Search for the cell housing the specified text and yield its (x, y) center coordinate. 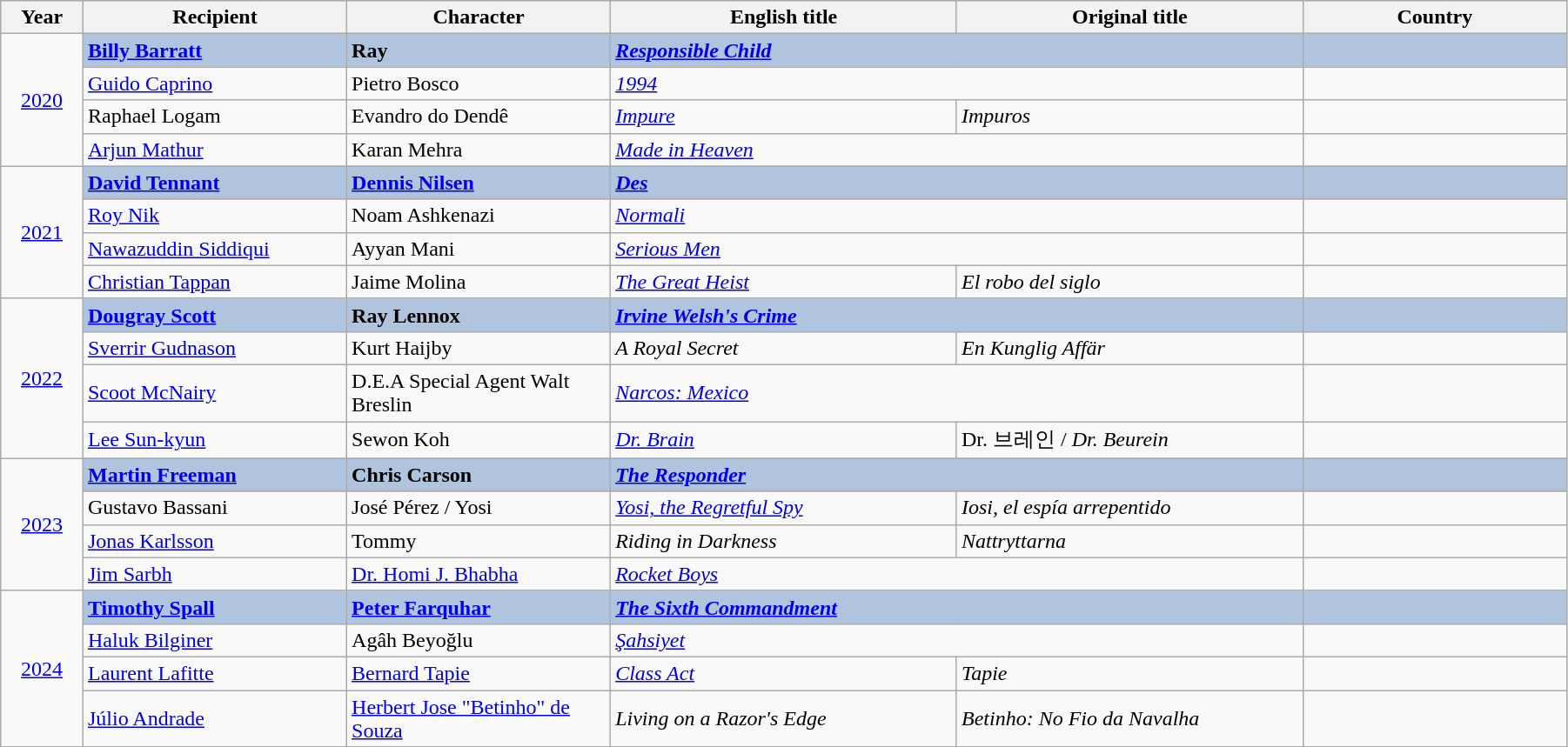
Rocket Boys (957, 574)
Impure (784, 117)
Guido Caprino (214, 83)
Bernard Tapie (479, 673)
Dr. 브레인 / Dr. Beurein (1129, 440)
Chris Carson (479, 475)
The Responder (957, 475)
Karan Mehra (479, 150)
2024 (42, 668)
El robo del siglo (1129, 282)
English title (784, 17)
José Pérez / Yosi (479, 508)
Dennis Nilsen (479, 183)
A Royal Secret (784, 348)
David Tennant (214, 183)
D.E.A Special Agent Walt Breslin (479, 393)
Júlio Andrade (214, 718)
Dr. Brain (784, 440)
Timothy Spall (214, 607)
Iosi, el espía arrepentido (1129, 508)
The Great Heist (784, 282)
Lee Sun-kyun (214, 440)
Agâh Beyoğlu (479, 640)
Ray Lennox (479, 315)
Noam Ashkenazi (479, 216)
2021 (42, 232)
Ayyan Mani (479, 249)
Jonas Karlsson (214, 541)
Yosi, the Regretful Spy (784, 508)
Tommy (479, 541)
Martin Freeman (214, 475)
Class Act (784, 673)
Des (957, 183)
Recipient (214, 17)
Nattryttarna (1129, 541)
1994 (957, 83)
Irvine Welsh's Crime (957, 315)
Herbert Jose "Betinho" de Souza (479, 718)
Betinho: No Fio da Navalha (1129, 718)
Sverrir Gudnason (214, 348)
Ray (479, 50)
The Sixth Commandment (957, 607)
En Kunglig Affär (1129, 348)
Original title (1129, 17)
Narcos: Mexico (957, 393)
Year (42, 17)
Laurent Lafitte (214, 673)
Living on a Razor's Edge (784, 718)
2023 (42, 524)
2022 (42, 378)
Evandro do Dendê (479, 117)
Peter Farquhar (479, 607)
Tapie (1129, 673)
Christian Tappan (214, 282)
Impuros (1129, 117)
Raphael Logam (214, 117)
Made in Heaven (957, 150)
Dougray Scott (214, 315)
Responsible Child (957, 50)
Jaime Molina (479, 282)
Gustavo Bassani (214, 508)
Sewon Koh (479, 440)
Haluk Bilginer (214, 640)
Kurt Haijby (479, 348)
Şahsiyet (957, 640)
Serious Men (957, 249)
Pietro Bosco (479, 83)
Arjun Mathur (214, 150)
Jim Sarbh (214, 574)
Roy Nik (214, 216)
Country (1434, 17)
Billy Barratt (214, 50)
Character (479, 17)
Dr. Homi J. Bhabha (479, 574)
Nawazuddin Siddiqui (214, 249)
2020 (42, 100)
Riding in Darkness (784, 541)
Scoot McNairy (214, 393)
Normali (957, 216)
